Scan for the cell matching the given text and deliver its [x, y] coordinate at center. 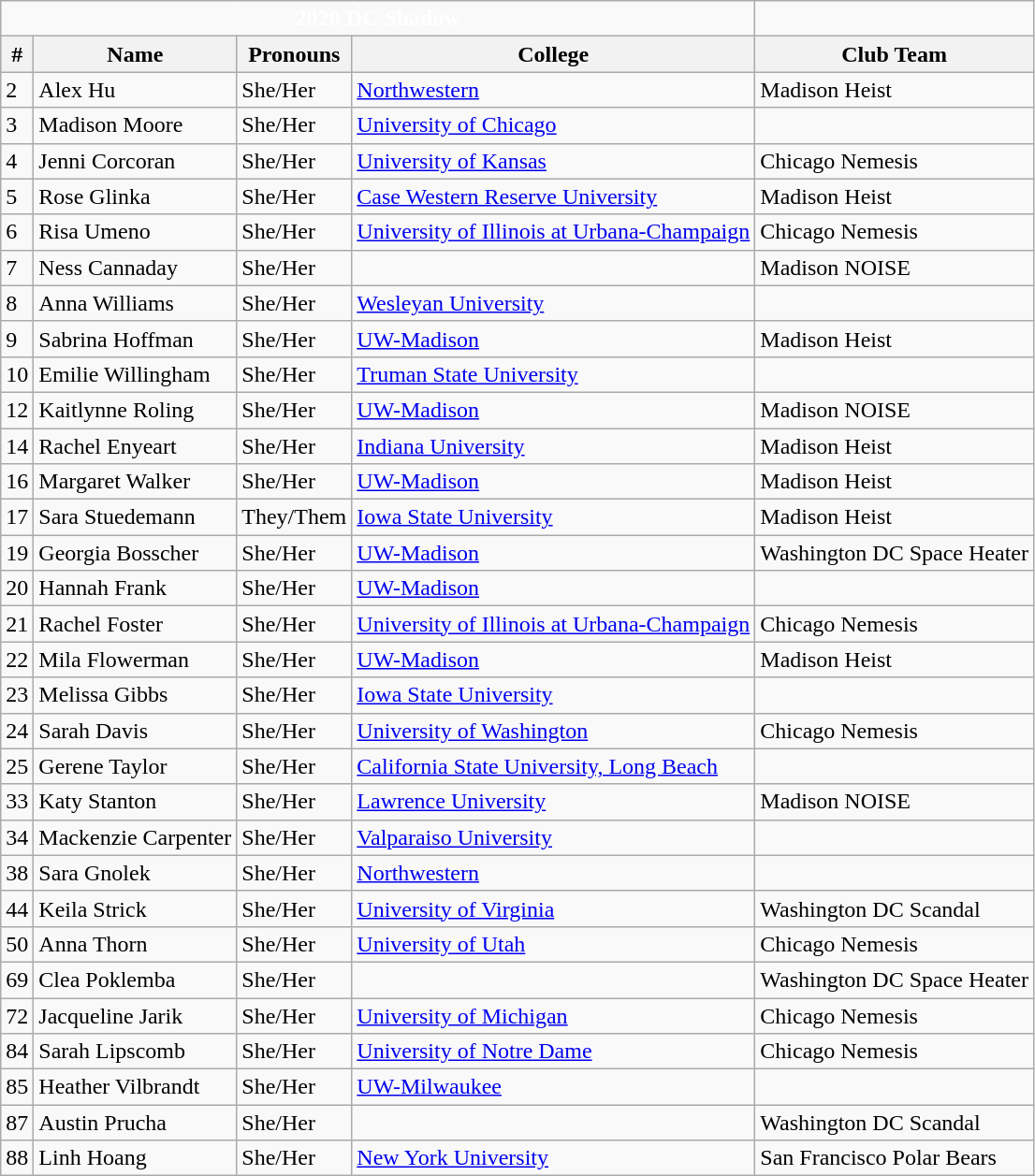
New York University [554, 1158]
69 [17, 980]
Kaitlynne Roling [135, 410]
72 [17, 1015]
Rose Glinka [135, 196]
4 [17, 161]
Wesleyan University [554, 303]
Jacqueline Jarik [135, 1015]
University of Chicago [554, 125]
38 [17, 873]
Lawrence University [554, 802]
33 [17, 802]
Katy Stanton [135, 802]
Case Western Reserve University [554, 196]
Linh Hoang [135, 1158]
Margaret Walker [135, 482]
Clea Poklemba [135, 980]
Sarah Davis [135, 731]
Jenni Corcoran [135, 161]
Sara Stuedemann [135, 517]
84 [17, 1052]
Sabrina Hoffman [135, 339]
Heather Vilbrandt [135, 1087]
Rachel Foster [135, 624]
Emilie Willingham [135, 374]
Mackenzie Carpenter [135, 837]
University of Kansas [554, 161]
Austin Prucha [135, 1123]
Anna Williams [135, 303]
88 [17, 1158]
34 [17, 837]
6 [17, 232]
# [17, 54]
Alex Hu [135, 90]
University of Notre Dame [554, 1052]
2 [17, 90]
2020 DC Shadow [378, 19]
Risa Umeno [135, 232]
University of Michigan [554, 1015]
Indiana University [554, 446]
Sarah Lipscomb [135, 1052]
Truman State University [554, 374]
Sara Gnolek [135, 873]
Name [135, 54]
Melissa Gibbs [135, 695]
Mila Flowerman [135, 660]
20 [17, 588]
Anna Thorn [135, 944]
Pronouns [294, 54]
8 [17, 303]
85 [17, 1087]
They/Them [294, 517]
Georgia Bosscher [135, 553]
16 [17, 482]
10 [17, 374]
Hannah Frank [135, 588]
17 [17, 517]
12 [17, 410]
5 [17, 196]
21 [17, 624]
California State University, Long Beach [554, 766]
Rachel Enyeart [135, 446]
Keila Strick [135, 908]
25 [17, 766]
3 [17, 125]
San Francisco Polar Bears [895, 1158]
Ness Cannaday [135, 268]
23 [17, 695]
Madison Moore [135, 125]
University of Washington [554, 731]
44 [17, 908]
Gerene Taylor [135, 766]
22 [17, 660]
College [554, 54]
24 [17, 731]
UW-Milwaukee [554, 1087]
University of Utah [554, 944]
Club Team [895, 54]
14 [17, 446]
University of Virginia [554, 908]
87 [17, 1123]
7 [17, 268]
50 [17, 944]
Valparaiso University [554, 837]
19 [17, 553]
9 [17, 339]
